Capture the cell that displays the provided text and extract its [x, y] central coordinate. 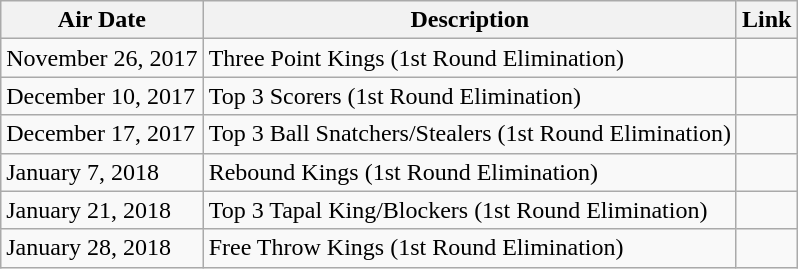
Description [470, 20]
Three Point Kings (1st Round Elimination) [470, 58]
Top 3 Tapal King/Blockers (1st Round Elimination) [470, 210]
Air Date [102, 20]
Rebound Kings (1st Round Elimination) [470, 172]
Link [766, 20]
January 7, 2018 [102, 172]
December 10, 2017 [102, 96]
November 26, 2017 [102, 58]
Top 3 Ball Snatchers/Stealers (1st Round Elimination) [470, 134]
Free Throw Kings (1st Round Elimination) [470, 248]
January 21, 2018 [102, 210]
December 17, 2017 [102, 134]
Top 3 Scorers (1st Round Elimination) [470, 96]
January 28, 2018 [102, 248]
